Output the [x, y] coordinate of the center of the cell containing the given text.  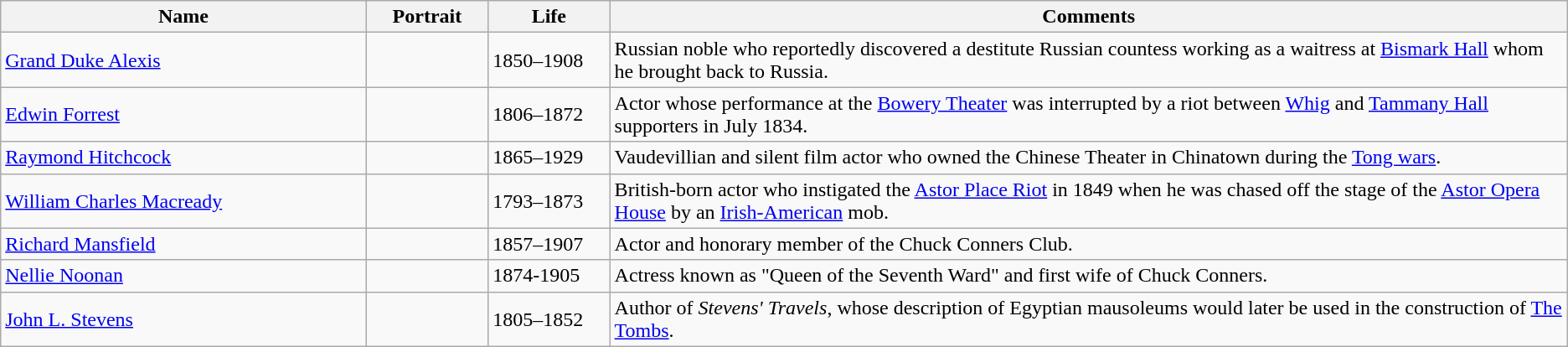
1865–1929 [549, 158]
1805–1852 [549, 319]
1850–1908 [549, 60]
Raymond Hitchcock [183, 158]
Name [183, 17]
Author of Stevens' Travels, whose description of Egyptian mausoleums would later be used in the construction of The Tombs. [1089, 319]
Vaudevillian and silent film actor who owned the Chinese Theater in Chinatown during the Tong wars. [1089, 158]
Russian noble who reportedly discovered a destitute Russian countess working as a waitress at Bismark Hall whom he brought back to Russia. [1089, 60]
Portrait [427, 17]
Actor whose performance at the Bowery Theater was interrupted by a riot between Whig and Tammany Hall supporters in July 1834. [1089, 114]
Actor and honorary member of the Chuck Conners Club. [1089, 244]
1806–1872 [549, 114]
British-born actor who instigated the Astor Place Riot in 1849 when he was chased off the stage of the Astor Opera House by an Irish-American mob. [1089, 201]
Edwin Forrest [183, 114]
1793–1873 [549, 201]
Life [549, 17]
1857–1907 [549, 244]
1874-1905 [549, 276]
William Charles Macready [183, 201]
Comments [1089, 17]
Actress known as "Queen of the Seventh Ward" and first wife of Chuck Conners. [1089, 276]
Richard Mansfield [183, 244]
Grand Duke Alexis [183, 60]
Nellie Noonan [183, 276]
John L. Stevens [183, 319]
